Scan for the cell matching the given text and deliver its (X, Y) coordinate at center. 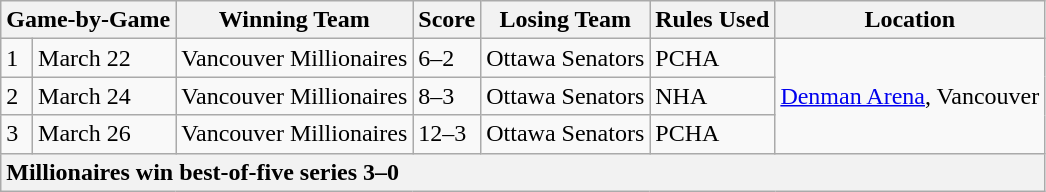
Location (910, 20)
Rules Used (712, 20)
Game-by-Game (88, 20)
Millionaires win best-of-five series 3–0 (523, 172)
8–3 (447, 96)
Winning Team (294, 20)
Denman Arena, Vancouver (910, 96)
2 (17, 96)
6–2 (447, 58)
NHA (712, 96)
3 (17, 134)
Score (447, 20)
1 (17, 58)
March 22 (104, 58)
March 26 (104, 134)
Losing Team (566, 20)
12–3 (447, 134)
March 24 (104, 96)
